Search for the cell housing the specified text and yield its [X, Y] center coordinate. 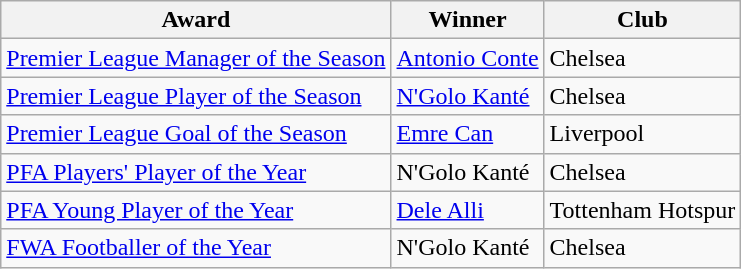
PFA Players' Player of the Year [196, 172]
Antonio Conte [468, 58]
Premier League Manager of the Season [196, 58]
Premier League Goal of the Season [196, 134]
FWA Footballer of the Year [196, 248]
Award [196, 20]
PFA Young Player of the Year [196, 210]
Premier League Player of the Season [196, 96]
Tottenham Hotspur [642, 210]
Emre Can [468, 134]
Club [642, 20]
Winner [468, 20]
Dele Alli [468, 210]
Liverpool [642, 134]
